Identify which cell holds the provided text, then report its (X, Y) central coordinate. 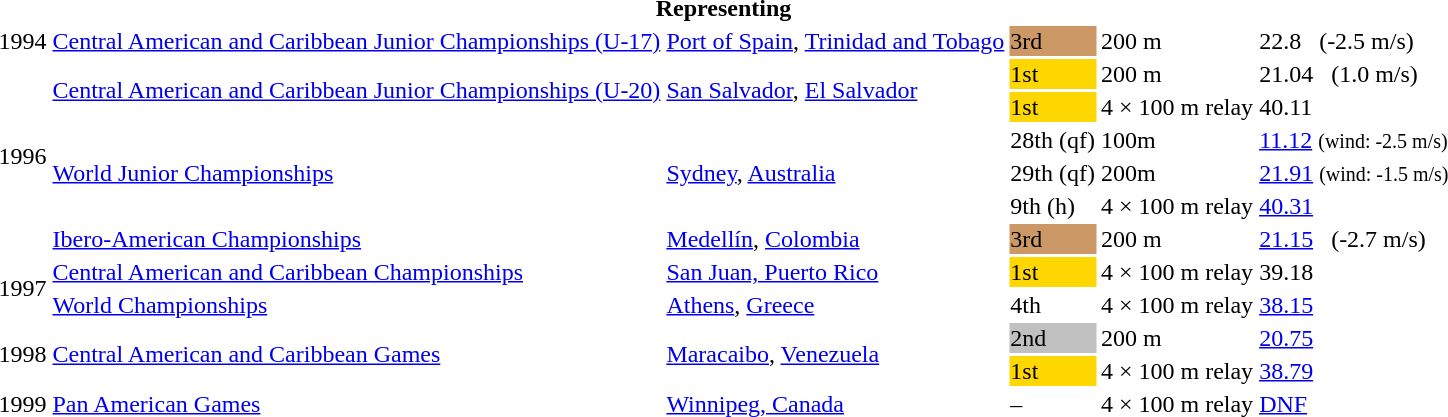
Medellín, Colombia (836, 239)
Sydney, Australia (836, 173)
9th (h) (1053, 206)
Central American and Caribbean Games (356, 354)
100m (1176, 140)
4th (1053, 305)
San Juan, Puerto Rico (836, 272)
Port of Spain, Trinidad and Tobago (836, 41)
Ibero-American Championships (356, 239)
San Salvador, El Salvador (836, 90)
Central American and Caribbean Championships (356, 272)
Central American and Caribbean Junior Championships (U-20) (356, 90)
28th (qf) (1053, 140)
World Championships (356, 305)
Central American and Caribbean Junior Championships (U-17) (356, 41)
World Junior Championships (356, 173)
Maracaibo, Venezuela (836, 354)
2nd (1053, 338)
Athens, Greece (836, 305)
29th (qf) (1053, 173)
200m (1176, 173)
